For the text-containing cell, return its midpoint in [X, Y] coordinate format. 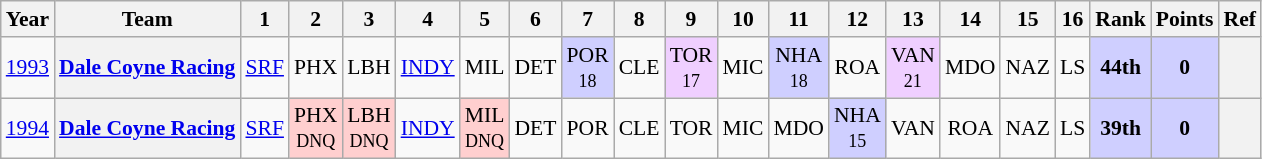
1994 [28, 128]
2 [316, 19]
TOR17 [692, 68]
11 [798, 19]
9 [692, 19]
VAN [913, 128]
44th [1120, 68]
1993 [28, 68]
LBH [368, 68]
Team [147, 19]
Ref [1240, 19]
LBHDNQ [368, 128]
MIL [485, 68]
Rank [1120, 19]
13 [913, 19]
12 [858, 19]
POR18 [588, 68]
NHA15 [858, 128]
POR [588, 128]
Points [1185, 19]
PHX [316, 68]
4 [428, 19]
Year [28, 19]
NHA18 [798, 68]
10 [742, 19]
6 [535, 19]
39th [1120, 128]
TOR [692, 128]
VAN21 [913, 68]
1 [264, 19]
16 [1072, 19]
MILDNQ [485, 128]
8 [640, 19]
14 [970, 19]
7 [588, 19]
3 [368, 19]
PHXDNQ [316, 128]
5 [485, 19]
15 [1027, 19]
